Pinpoint the cell where the given text exists, returning its (x, y) midpoint coordinate. 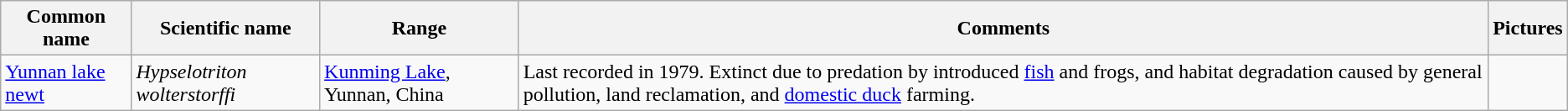
Hypselotriton wolterstorffi (226, 82)
Scientific name (226, 29)
Common name (66, 29)
Comments (1003, 29)
Range (420, 29)
Kunming Lake, Yunnan, China (420, 82)
Yunnan lake newt (66, 82)
Pictures (1528, 29)
